Return the [x, y] coordinate for the center point of the cell that contains the specified text.  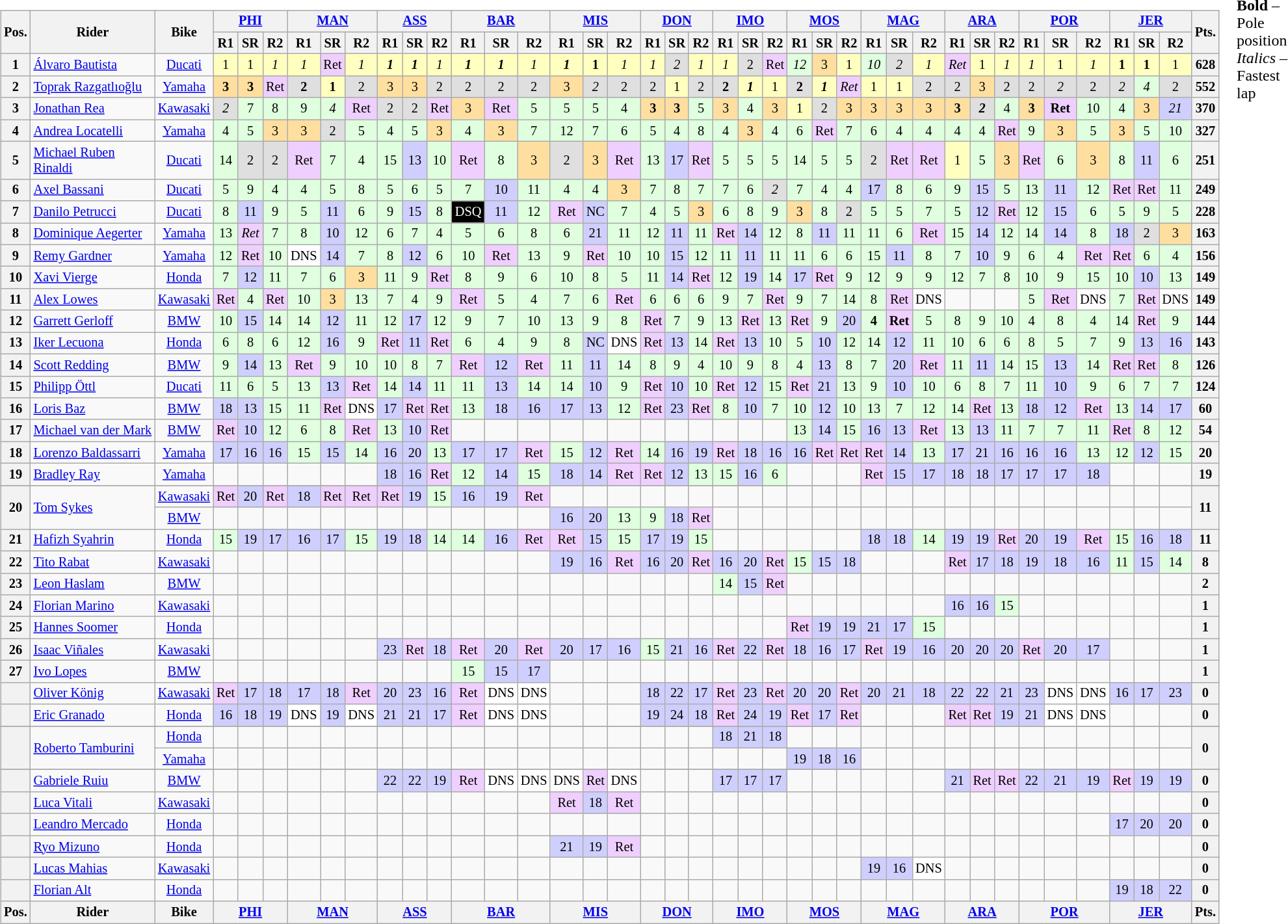
Loris Baz [92, 409]
Gabriele Ruiu [92, 781]
27 [16, 672]
552 [1205, 87]
DSQ [468, 212]
Toprak Razgatlıoğlu [92, 87]
26 [16, 650]
Ryo Mizuno [92, 847]
Xavi Vierge [92, 278]
143 [1205, 343]
370 [1205, 109]
144 [1205, 321]
Andrea Locatelli [92, 131]
Tom Sykes [92, 507]
126 [1205, 365]
25 [16, 627]
Leandro Mercado [92, 825]
Jonathan Rea [92, 109]
228 [1205, 212]
Leon Haslam [92, 584]
Michael Ruben Rinaldi [92, 161]
Hafizh Syahrin [92, 540]
Álvaro Bautista [92, 65]
Garrett Gerloff [92, 321]
Florian Alt [92, 890]
Michael van der Mark [92, 430]
124 [1205, 387]
Scott Redding [92, 365]
Oliver König [92, 693]
327 [1205, 131]
Dominique Aegerter [92, 234]
Danilo Petrucci [92, 212]
Roberto Tamburini [92, 748]
Lorenzo Baldassarri [92, 453]
Axel Bassani [92, 190]
251 [1205, 161]
Iker Lecuona [92, 343]
Alex Lowes [92, 300]
Luca Vitali [92, 803]
Lucas Mahias [92, 869]
Tito Rabat [92, 562]
Philipp Öttl [92, 387]
Bradley Ray [92, 475]
54 [1205, 430]
Eric Granado [92, 715]
Ivo Lopes [92, 672]
60 [1205, 409]
249 [1205, 190]
Isaac Viñales [92, 650]
628 [1205, 65]
163 [1205, 234]
156 [1205, 256]
Florian Marino [92, 606]
Remy Gardner [92, 256]
Hannes Soomer [92, 627]
